Identify which cell holds the provided text, then report its (X, Y) central coordinate. 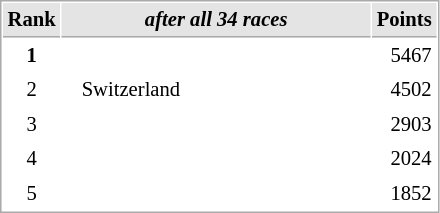
4 (32, 158)
Rank (32, 20)
1852 (404, 194)
2 (32, 90)
2903 (404, 124)
5 (32, 194)
4502 (404, 90)
5467 (404, 56)
after all 34 races (216, 20)
Points (404, 20)
1 (32, 56)
3 (32, 124)
2024 (404, 158)
Switzerland (216, 90)
